Determine the (X, Y) coordinate at the center of the cell enclosing the given text.  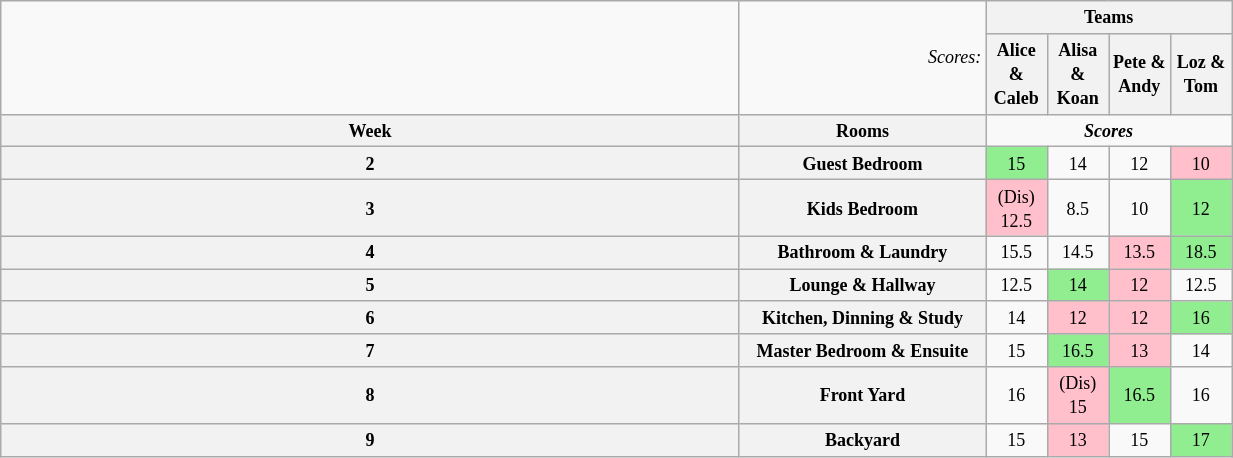
(Dis) 12.5 (1017, 208)
9 (370, 440)
Loz & Tom (1201, 74)
Scores: (862, 58)
Kids Bedroom (862, 208)
17 (1201, 440)
7 (370, 350)
Pete & Andy (1140, 74)
15.5 (1017, 252)
Kitchen, Dinning & Study (862, 318)
Teams (1109, 18)
Scores (1109, 130)
13.5 (1140, 252)
Alisa & Koan (1078, 74)
(Dis) 15 (1078, 396)
8.5 (1078, 208)
8 (370, 396)
Rooms (862, 130)
Week (370, 130)
Bathroom & Laundry (862, 252)
4 (370, 252)
Lounge & Hallway (862, 286)
Front Yard (862, 396)
Alice & Caleb (1017, 74)
Guest Bedroom (862, 164)
5 (370, 286)
14.5 (1078, 252)
2 (370, 164)
18.5 (1201, 252)
6 (370, 318)
Master Bedroom & Ensuite (862, 350)
3 (370, 208)
Backyard (862, 440)
